Pinpoint the cell where the given text exists, returning its [X, Y] midpoint coordinate. 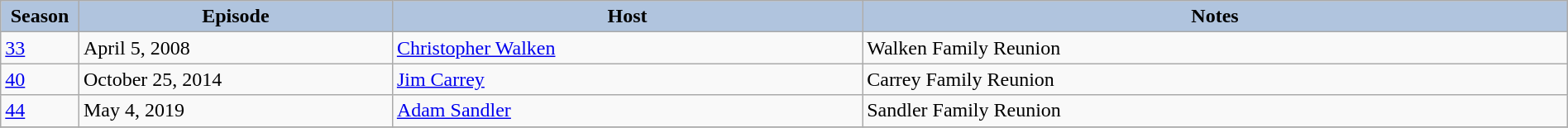
44 [40, 111]
April 5, 2008 [235, 48]
Episode [235, 17]
October 25, 2014 [235, 79]
Notes [1216, 17]
Carrey Family Reunion [1216, 79]
May 4, 2019 [235, 111]
Christopher Walken [627, 48]
Season [40, 17]
33 [40, 48]
Jim Carrey [627, 79]
Sandler Family Reunion [1216, 111]
Host [627, 17]
Walken Family Reunion [1216, 48]
40 [40, 79]
Adam Sandler [627, 111]
